Return the [X, Y] coordinate for the center point of the cell that contains the specified text.  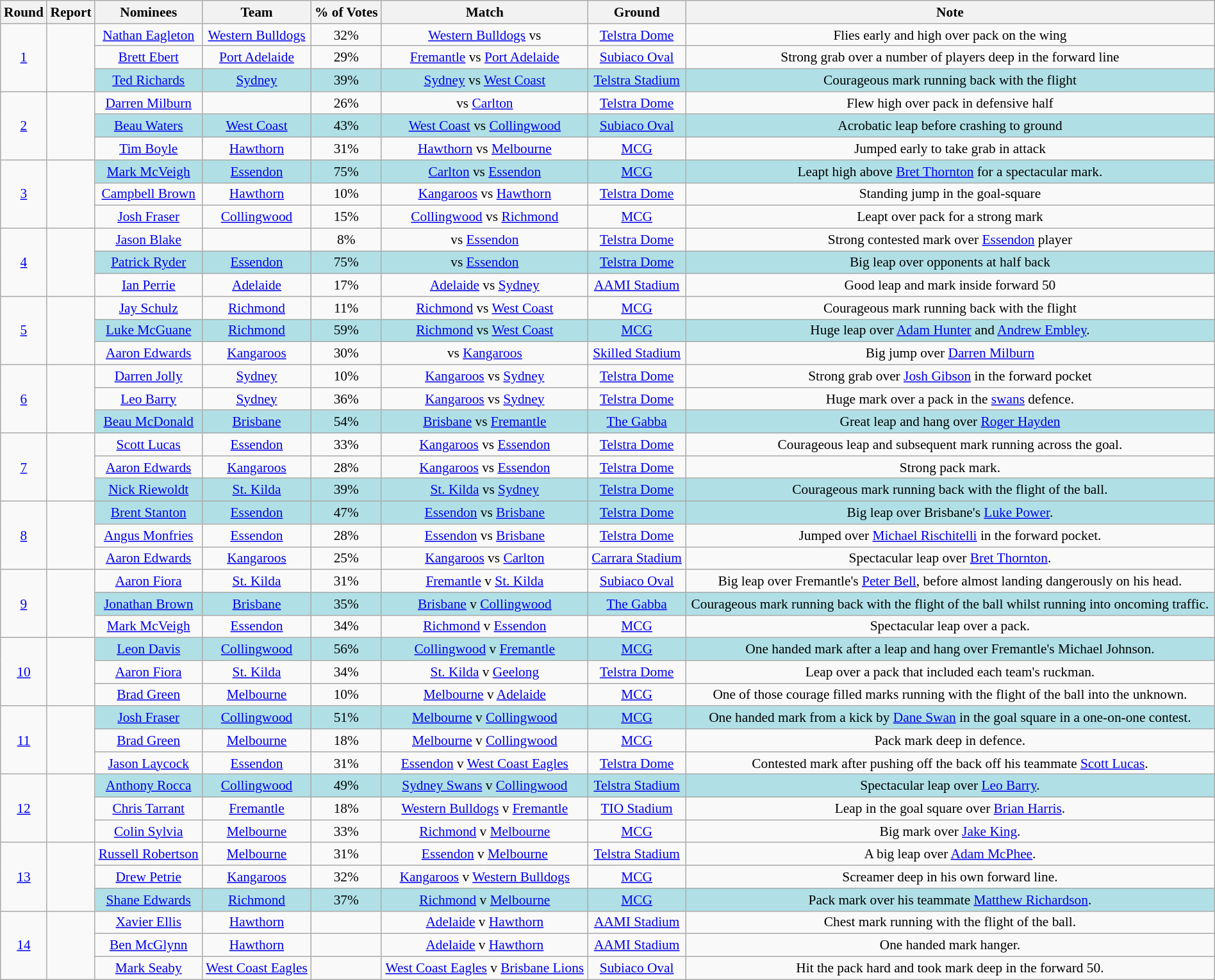
17% [347, 285]
Hit the pack hard and took mark deep in the forward 50. [950, 968]
49% [347, 786]
Carlton vs Essendon [484, 172]
Strong contested mark over Essendon player [950, 240]
Darren Jolly [149, 376]
Western Bulldogs [257, 35]
Carrara Stadium [637, 559]
Flew high over pack in defensive half [950, 103]
Fremantle [257, 809]
Leapt high above Bret Thornton for a spectacular mark. [950, 172]
Strong grab over a number of players deep in the forward line [950, 58]
30% [347, 354]
56% [347, 649]
Ian Perrie [149, 285]
Nick Riewoldt [149, 490]
Russell Robertson [149, 854]
Big leap over Fremantle's Peter Bell, before almost landing dangerously on his head. [950, 581]
Nominees [149, 12]
Standing jump in the goal-square [950, 194]
Kangaroos vs Hawthorn [484, 194]
One handed mark after a leap and hang over Fremantle's Michael Johnson. [950, 649]
Mark Seaby [149, 968]
Adelaide [257, 285]
Jonathan Brown [149, 604]
Darren Milburn [149, 103]
One handed mark from a kick by Dane Swan in the goal square in a one-on-one contest. [950, 717]
Luke McGuane [149, 331]
Nathan Eagleton [149, 35]
2 [24, 126]
vs Kangaroos [484, 354]
15% [347, 217]
Strong grab over Josh Gibson in the forward pocket [950, 376]
Beau McDonald [149, 422]
Strong pack mark. [950, 468]
Report [70, 12]
Sydney Swans v Collingwood [484, 786]
25% [347, 559]
Xavier Ellis [149, 922]
Leapt over pack for a strong mark [950, 217]
1 [24, 58]
14 [24, 945]
vs Carlton [484, 103]
Chest mark running with the flight of the ball. [950, 922]
8 [24, 535]
Courageous mark running back with the flight of the ball whilst running into oncoming traffic. [950, 604]
Huge leap over Adam Hunter and Andrew Embley. [950, 331]
Spectacular leap over Leo Barry. [950, 786]
Essendon v West Coast Eagles [484, 764]
Campbell Brown [149, 194]
Brisbane v Collingwood [484, 604]
Drew Petrie [149, 877]
TIO Stadium [637, 809]
Jumped over Michael Rischitelli in the forward pocket. [950, 535]
Brett Ebert [149, 58]
Leap in the goal square over Brian Harris. [950, 809]
West Coast [257, 126]
Leap over a pack that included each team's ruckman. [950, 672]
29% [347, 58]
11 [24, 740]
Big mark over Jake King. [950, 831]
12 [24, 808]
47% [347, 513]
West Coast vs Collingwood [484, 126]
37% [347, 900]
Pack mark deep in defence. [950, 740]
Good leap and mark inside forward 50 [950, 285]
9 [24, 603]
Shane Edwards [149, 900]
7 [24, 468]
Brent Stanton [149, 513]
4 [24, 263]
26% [347, 103]
Leo Barry [149, 399]
Ground [637, 12]
West Coast Eagles [257, 968]
Note [950, 12]
Tim Boyle [149, 149]
Fremantle v St. Kilda [484, 581]
Chris Tarrant [149, 809]
Spectacular leap over Bret Thornton. [950, 559]
Leon Davis [149, 649]
Collingwood v Fremantle [484, 649]
54% [347, 422]
Adelaide vs Sydney [484, 285]
% of Votes [347, 12]
Angus Monfries [149, 535]
Skilled Stadium [637, 354]
Ben McGlynn [149, 945]
Team [257, 12]
Kangaroos vs Carlton [484, 559]
Match [484, 12]
Acrobatic leap before crashing to ground [950, 126]
Brisbane vs Fremantle [484, 422]
Round [24, 12]
13 [24, 878]
36% [347, 399]
Jay Schulz [149, 308]
Big jump over Darren Milburn [950, 354]
Courageous mark running back with the flight of the ball. [950, 490]
One handed mark hanger. [950, 945]
One of those courage filled marks running with the flight of the ball into the unknown. [950, 695]
Pack mark over his teammate Matthew Richardson. [950, 900]
Melbourne v Adelaide [484, 695]
Huge mark over a pack in the swans defence. [950, 399]
6 [24, 398]
West Coast Eagles v Brisbane Lions [484, 968]
Essendon v Melbourne [484, 854]
Ted Richards [149, 81]
Spectacular leap over a pack. [950, 626]
Collingwood vs Richmond [484, 217]
Port Adelaide [257, 58]
Hawthorn vs Melbourne [484, 149]
Flies early and high over pack on the wing [950, 35]
A big leap over Adam McPhee. [950, 854]
8% [347, 240]
St. Kilda v Geelong [484, 672]
Beau Waters [149, 126]
Big leap over opponents at half back [950, 263]
11% [347, 308]
Western Bulldogs v Fremantle [484, 809]
St. Kilda vs Sydney [484, 490]
51% [347, 717]
Jason Laycock [149, 764]
Great leap and hang over Roger Hayden [950, 422]
Kangaroos v Western Bulldogs [484, 877]
Sydney vs West Coast [484, 81]
Anthony Rocca [149, 786]
3 [24, 195]
Richmond v Essendon [484, 626]
10 [24, 673]
Jumped early to take grab in attack [950, 149]
Fremantle vs Port Adelaide [484, 58]
Colin Sylvia [149, 831]
Jason Blake [149, 240]
Patrick Ryder [149, 263]
Big leap over Brisbane's Luke Power. [950, 513]
35% [347, 604]
Screamer deep in his own forward line. [950, 877]
Scott Lucas [149, 445]
59% [347, 331]
Courageous leap and subsequent mark running across the goal. [950, 445]
43% [347, 126]
Western Bulldogs vs [484, 35]
Contested mark after pushing off the back off his teammate Scott Lucas. [950, 764]
5 [24, 331]
